Scan for the cell matching the given text and deliver its [X, Y] coordinate at center. 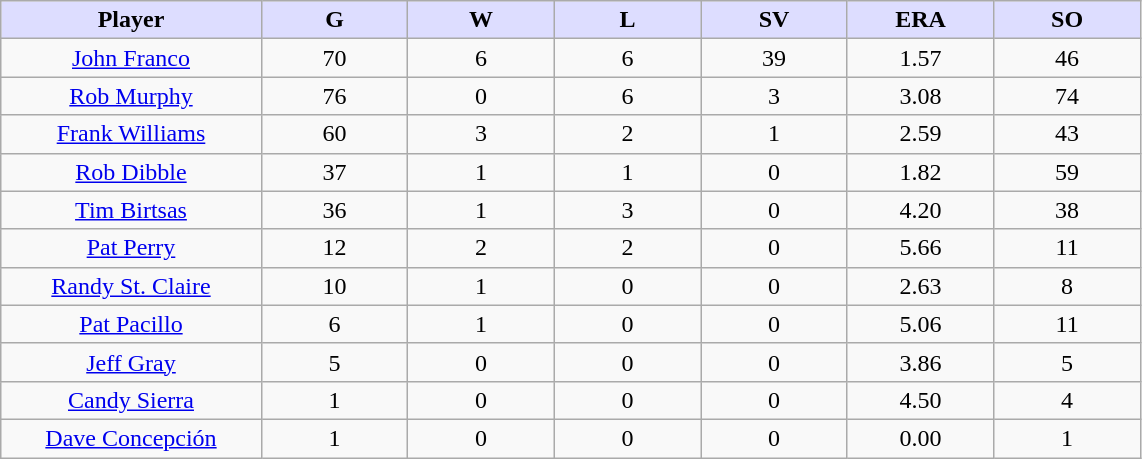
Player [131, 20]
2.59 [920, 134]
59 [1068, 172]
46 [1068, 58]
5.06 [920, 324]
1.82 [920, 172]
60 [334, 134]
43 [1068, 134]
ERA [920, 20]
36 [334, 210]
39 [774, 58]
Pat Pacillo [131, 324]
G [334, 20]
70 [334, 58]
John Franco [131, 58]
Dave Concepción [131, 438]
W [482, 20]
37 [334, 172]
L [628, 20]
2.63 [920, 286]
4.20 [920, 210]
Candy Sierra [131, 400]
Tim Birtsas [131, 210]
Rob Dibble [131, 172]
12 [334, 248]
10 [334, 286]
SV [774, 20]
Rob Murphy [131, 96]
38 [1068, 210]
Frank Williams [131, 134]
8 [1068, 286]
1.57 [920, 58]
5.66 [920, 248]
Jeff Gray [131, 362]
Randy St. Claire [131, 286]
74 [1068, 96]
3.86 [920, 362]
SO [1068, 20]
Pat Perry [131, 248]
76 [334, 96]
0.00 [920, 438]
4 [1068, 400]
3.08 [920, 96]
4.50 [920, 400]
